Return (X, Y) of the center of cell containing provided text 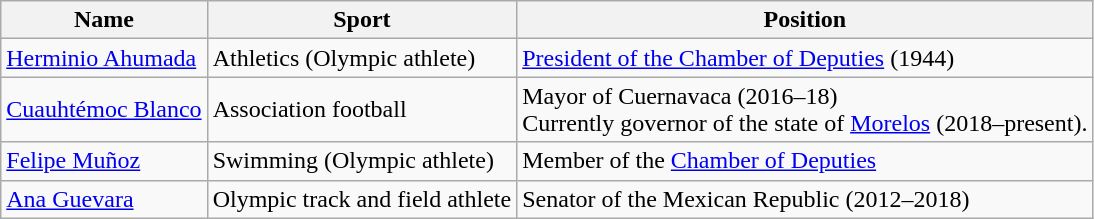
Swimming (Olympic athlete) (362, 161)
Association football (362, 110)
President of the Chamber of Deputies (1944) (805, 58)
Name (104, 20)
Ana Guevara (104, 199)
Sport (362, 20)
Member of the Chamber of Deputies (805, 161)
Felipe Muñoz (104, 161)
Senator of the Mexican Republic (2012–2018) (805, 199)
Athletics (Olympic athlete) (362, 58)
Mayor of Cuernavaca (2016–18)Currently governor of the state of Morelos (2018–present). (805, 110)
Cuauhtémoc Blanco (104, 110)
Position (805, 20)
Olympic track and field athlete (362, 199)
Herminio Ahumada (104, 58)
